Scan for the cell matching the given text and deliver its (x, y) coordinate at center. 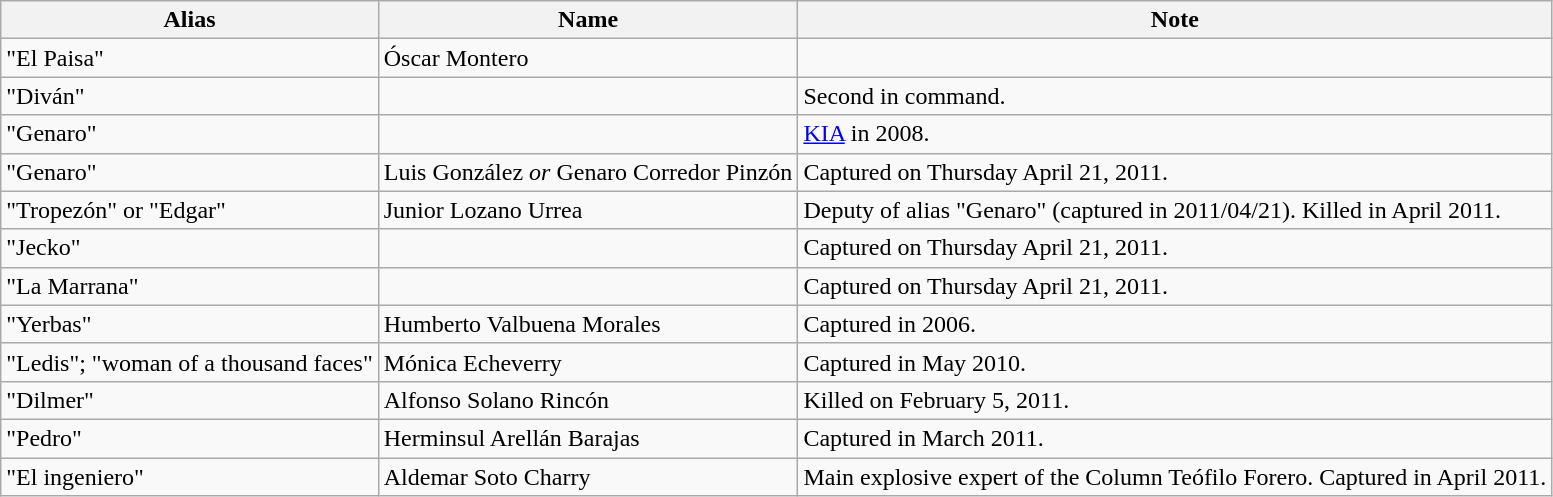
"Dilmer" (190, 400)
Second in command. (1175, 96)
"Tropezón" or "Edgar" (190, 210)
"Jecko" (190, 248)
Mónica Echeverry (588, 362)
Name (588, 20)
Herminsul Arellán Barajas (588, 438)
Main explosive expert of the Column Teófilo Forero. Captured in April 2011. (1175, 477)
Junior Lozano Urrea (588, 210)
Deputy of alias "Genaro" (captured in 2011/04/21). Killed in April 2011. (1175, 210)
"Yerbas" (190, 324)
Captured in 2006. (1175, 324)
Luis González or Genaro Corredor Pinzón (588, 172)
"El ingeniero" (190, 477)
"Diván" (190, 96)
Captured in March 2011. (1175, 438)
Humberto Valbuena Morales (588, 324)
"La Marrana" (190, 286)
Captured in May 2010. (1175, 362)
Note (1175, 20)
KIA in 2008. (1175, 134)
Óscar Montero (588, 58)
"El Paisa" (190, 58)
Alfonso Solano Rincón (588, 400)
"Ledis"; "woman of a thousand faces" (190, 362)
Killed on February 5, 2011. (1175, 400)
Alias (190, 20)
"Pedro" (190, 438)
Aldemar Soto Charry (588, 477)
